Return (X, Y) of the center of cell containing provided text 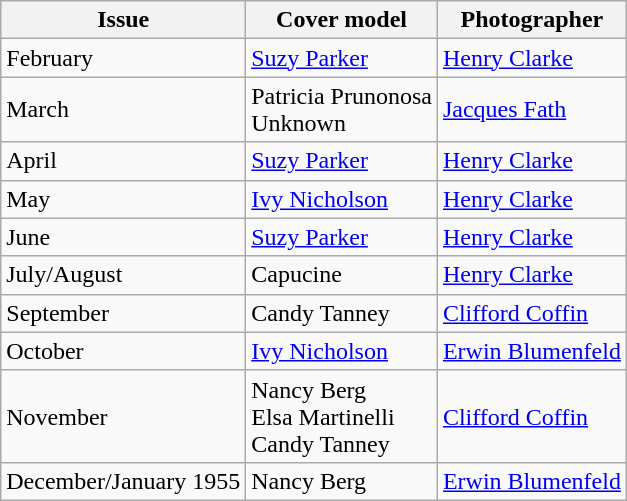
June (124, 237)
May (124, 199)
Capucine (342, 275)
Nancy Berg Elsa Martinelli Candy Tanney (342, 416)
Issue (124, 20)
November (124, 416)
July/August (124, 275)
Candy Tanney (342, 313)
October (124, 351)
Patricia Prunonosa Unknown (342, 110)
Jacques Fath (532, 110)
April (124, 161)
Cover model (342, 20)
December/January 1955 (124, 481)
March (124, 110)
Photographer (532, 20)
February (124, 58)
Nancy Berg (342, 481)
September (124, 313)
